Return the [X, Y] coordinate for the center point of the cell that contains the specified text.  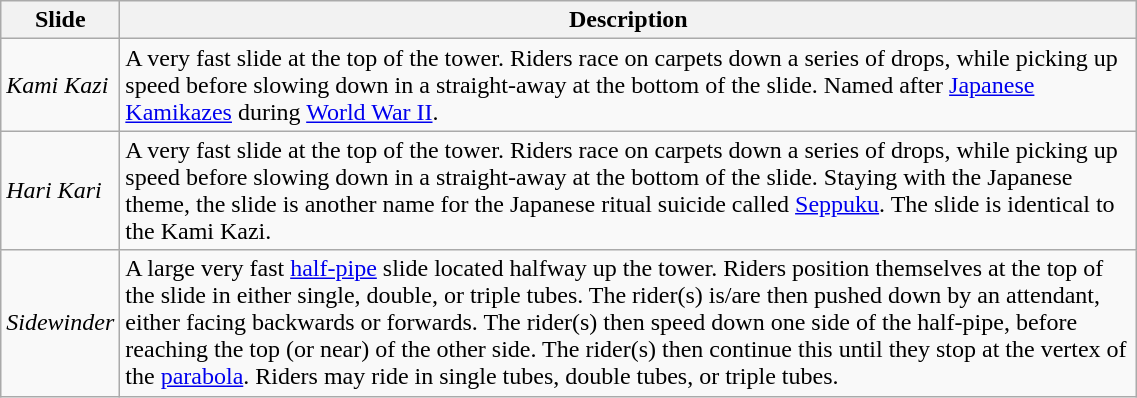
Sidewinder [60, 323]
Description [628, 20]
Slide [60, 20]
Hari Kari [60, 190]
Kami Kazi [60, 85]
